Provide the (x, y) coordinate of the cell's center where the given text is located.  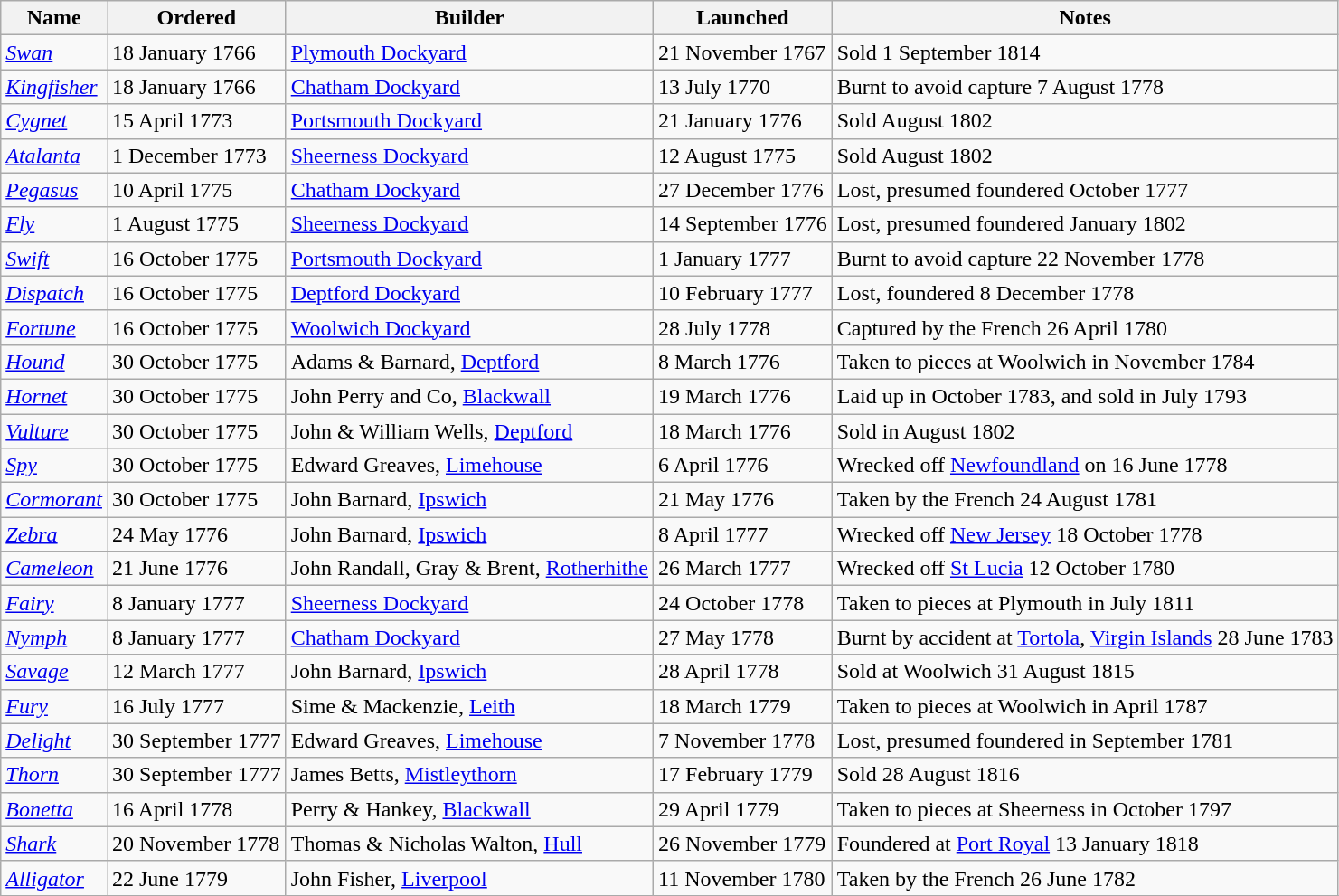
Lost, presumed foundered January 1802 (1085, 224)
1 August 1775 (196, 224)
Plymouth Dockyard (469, 52)
Taken to pieces at Woolwich in April 1787 (1085, 706)
28 April 1778 (743, 672)
27 December 1776 (743, 190)
Deptford Dockyard (469, 293)
Taken to pieces at Sheerness in October 1797 (1085, 809)
Atalanta (54, 156)
10 February 1777 (743, 293)
John Randall, Gray & Brent, Rotherhithe (469, 569)
21 May 1776 (743, 500)
Cameleon (54, 569)
1 December 1773 (196, 156)
24 May 1776 (196, 534)
24 October 1778 (743, 603)
Notes (1085, 18)
Hound (54, 362)
Fairy (54, 603)
Savage (54, 672)
27 May 1778 (743, 637)
Wrecked off St Lucia 12 October 1780 (1085, 569)
Kingfisher (54, 87)
Fly (54, 224)
Lost, presumed foundered in September 1781 (1085, 740)
Pegasus (54, 190)
13 July 1770 (743, 87)
Adams & Barnard, Deptford (469, 362)
Fury (54, 706)
22 June 1779 (196, 878)
21 January 1776 (743, 121)
Vulture (54, 431)
Sime & Mackenzie, Leith (469, 706)
16 April 1778 (196, 809)
29 April 1779 (743, 809)
Sold in August 1802 (1085, 431)
17 February 1779 (743, 775)
14 September 1776 (743, 224)
Burnt by accident at Tortola, Virgin Islands 28 June 1783 (1085, 637)
1 January 1777 (743, 259)
Cygnet (54, 121)
6 April 1776 (743, 466)
Bonetta (54, 809)
7 November 1778 (743, 740)
Swift (54, 259)
12 August 1775 (743, 156)
Cormorant (54, 500)
Lost, presumed foundered October 1777 (1085, 190)
28 July 1778 (743, 327)
Sold 1 September 1814 (1085, 52)
Woolwich Dockyard (469, 327)
Taken by the French 24 August 1781 (1085, 500)
James Betts, Mistleythorn (469, 775)
18 March 1779 (743, 706)
Perry & Hankey, Blackwall (469, 809)
Burnt to avoid capture 7 August 1778 (1085, 87)
21 November 1767 (743, 52)
Lost, foundered 8 December 1778 (1085, 293)
Alligator (54, 878)
Name (54, 18)
Wrecked off Newfoundland on 16 June 1778 (1085, 466)
Delight (54, 740)
Taken by the French 26 June 1782 (1085, 878)
26 March 1777 (743, 569)
Captured by the French 26 April 1780 (1085, 327)
Taken to pieces at Plymouth in July 1811 (1085, 603)
16 July 1777 (196, 706)
Ordered (196, 18)
Wrecked off New Jersey 18 October 1778 (1085, 534)
John & William Wells, Deptford (469, 431)
8 April 1777 (743, 534)
Builder (469, 18)
Fortune (54, 327)
Swan (54, 52)
Zebra (54, 534)
20 November 1778 (196, 844)
19 March 1776 (743, 396)
Sold at Woolwich 31 August 1815 (1085, 672)
Foundered at Port Royal 13 January 1818 (1085, 844)
15 April 1773 (196, 121)
Launched (743, 18)
21 June 1776 (196, 569)
Sold 28 August 1816 (1085, 775)
8 March 1776 (743, 362)
Burnt to avoid capture 22 November 1778 (1085, 259)
Shark (54, 844)
Dispatch (54, 293)
18 March 1776 (743, 431)
John Fisher, Liverpool (469, 878)
12 March 1777 (196, 672)
10 April 1775 (196, 190)
Thomas & Nicholas Walton, Hull (469, 844)
Spy (54, 466)
Laid up in October 1783, and sold in July 1793 (1085, 396)
Taken to pieces at Woolwich in November 1784 (1085, 362)
26 November 1779 (743, 844)
John Perry and Co, Blackwall (469, 396)
Nymph (54, 637)
11 November 1780 (743, 878)
Hornet (54, 396)
Thorn (54, 775)
